Extract the [X, Y] coordinate from the center of the cell holding the provided text.  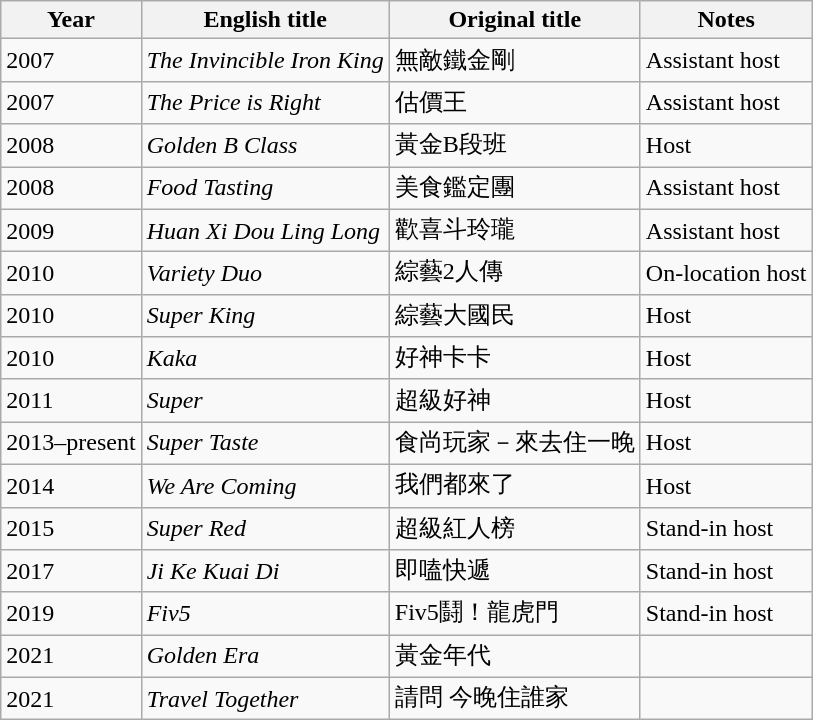
The Price is Right [265, 102]
綜藝2人傳 [514, 274]
Fiv5鬪！龍虎門 [514, 614]
估價王 [514, 102]
2019 [71, 614]
Fiv5 [265, 614]
Notes [726, 20]
請問 今晚住誰家 [514, 698]
Super Red [265, 528]
黃金年代 [514, 656]
Huan Xi Dou Ling Long [265, 230]
即嗑快遞 [514, 572]
Ji Ke Kuai Di [265, 572]
Golden Era [265, 656]
2009 [71, 230]
Kaka [265, 358]
歡喜斗玲瓏 [514, 230]
美食鑑定團 [514, 188]
Golden B Class [265, 146]
Super King [265, 316]
Super Taste [265, 444]
好神卡卡 [514, 358]
Travel Together [265, 698]
2011 [71, 400]
超級紅人榜 [514, 528]
Super [265, 400]
我們都來了 [514, 486]
綜藝大國民 [514, 316]
Year [71, 20]
2013–present [71, 444]
English title [265, 20]
Variety Duo [265, 274]
Original title [514, 20]
On-location host [726, 274]
2014 [71, 486]
Food Tasting [265, 188]
2015 [71, 528]
無敵鐵金剛 [514, 60]
超級好神 [514, 400]
We Are Coming [265, 486]
食尚玩家－來去住一晚 [514, 444]
2017 [71, 572]
黃金B段班 [514, 146]
The Invincible Iron King [265, 60]
